For the text-containing cell, return its midpoint in [x, y] coordinate format. 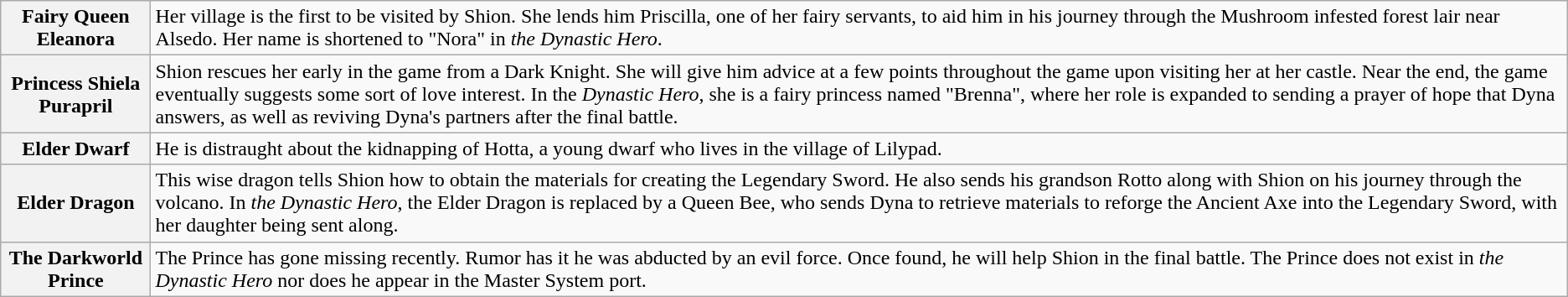
He is distraught about the kidnapping of Hotta, a young dwarf who lives in the village of Lilypad. [859, 148]
Princess Shiela Purapril [75, 94]
Elder Dragon [75, 203]
The Darkworld Prince [75, 268]
Fairy Queen Eleanora [75, 29]
Elder Dwarf [75, 148]
